From the cell containing the given text, extract its center point as [x, y] coordinate. 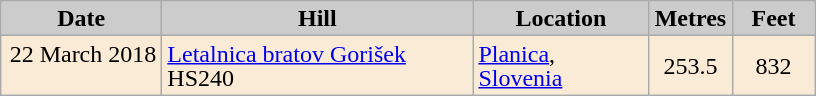
832 [774, 66]
Planica, Slovenia [561, 66]
Letalnica bratov Gorišek HS240 [318, 66]
Date [82, 18]
Metres [690, 18]
22 March 2018 [82, 66]
Location [561, 18]
Feet [774, 18]
Hill [318, 18]
253.5 [690, 66]
